Pinpoint the cell where the given text exists, returning its [x, y] midpoint coordinate. 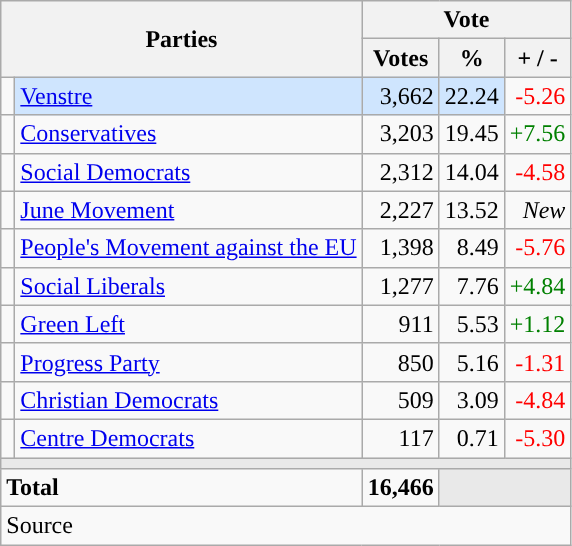
People's Movement against the EU [188, 248]
1,398 [400, 248]
Green Left [188, 324]
509 [400, 400]
Social Democrats [188, 172]
5.16 [472, 362]
Vote [466, 20]
Conservatives [188, 134]
Social Liberals [188, 286]
+7.56 [538, 134]
% [472, 58]
New [538, 210]
-5.30 [538, 438]
Parties [182, 39]
22.24 [472, 96]
8.49 [472, 248]
19.45 [472, 134]
911 [400, 324]
Centre Democrats [188, 438]
Venstre [188, 96]
3,203 [400, 134]
Christian Democrats [188, 400]
3.09 [472, 400]
1,277 [400, 286]
-4.58 [538, 172]
2,227 [400, 210]
Total [182, 488]
Progress Party [188, 362]
+ / - [538, 58]
+1.12 [538, 324]
7.76 [472, 286]
850 [400, 362]
3,662 [400, 96]
Source [286, 526]
Votes [400, 58]
5.53 [472, 324]
117 [400, 438]
June Movement [188, 210]
+4.84 [538, 286]
-1.31 [538, 362]
16,466 [400, 488]
14.04 [472, 172]
13.52 [472, 210]
-4.84 [538, 400]
-5.76 [538, 248]
-5.26 [538, 96]
2,312 [400, 172]
0.71 [472, 438]
